Search for the cell housing the specified text and yield its (X, Y) center coordinate. 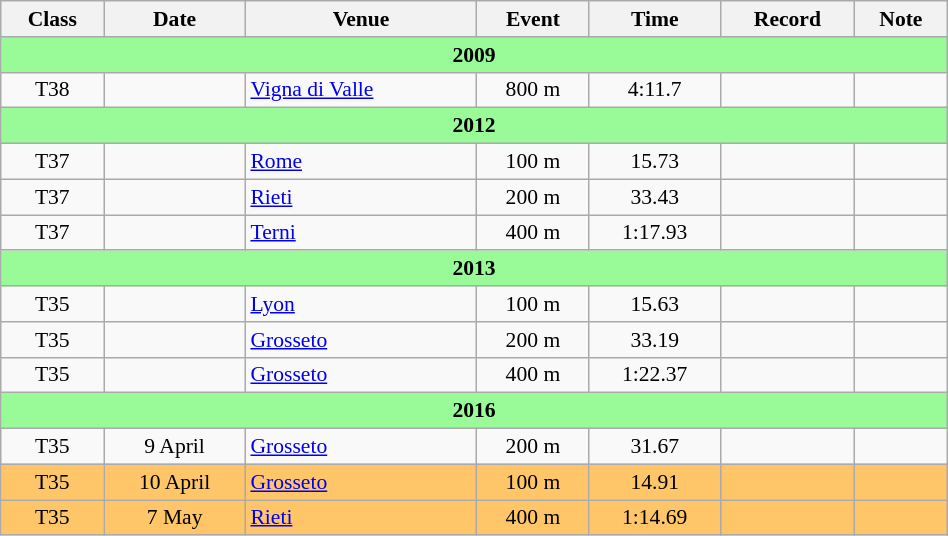
33.19 (654, 340)
Terni (360, 233)
1:22.37 (654, 375)
4:11.7 (654, 90)
Class (52, 19)
2009 (474, 55)
Time (654, 19)
1:14.69 (654, 518)
Vigna di Valle (360, 90)
2012 (474, 126)
800 m (533, 90)
33.43 (654, 197)
7 May (175, 518)
15.73 (654, 162)
T38 (52, 90)
2013 (474, 269)
Event (533, 19)
Date (175, 19)
Venue (360, 19)
9 April (175, 447)
15.63 (654, 304)
31.67 (654, 447)
14.91 (654, 482)
1:17.93 (654, 233)
Record (787, 19)
Lyon (360, 304)
2016 (474, 411)
10 April (175, 482)
Note (902, 19)
Rome (360, 162)
